Return the [X, Y] coordinate for the center point of the cell that contains the specified text.  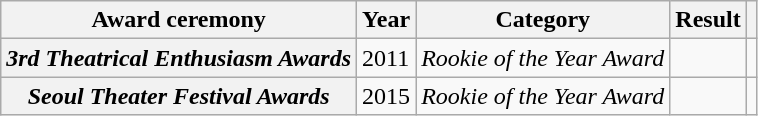
3rd Theatrical Enthusiasm Awards [179, 58]
2015 [386, 96]
2011 [386, 58]
Category [543, 20]
Seoul Theater Festival Awards [179, 96]
Award ceremony [179, 20]
Year [386, 20]
Result [708, 20]
